Scan for the cell matching the given text and deliver its [x, y] coordinate at center. 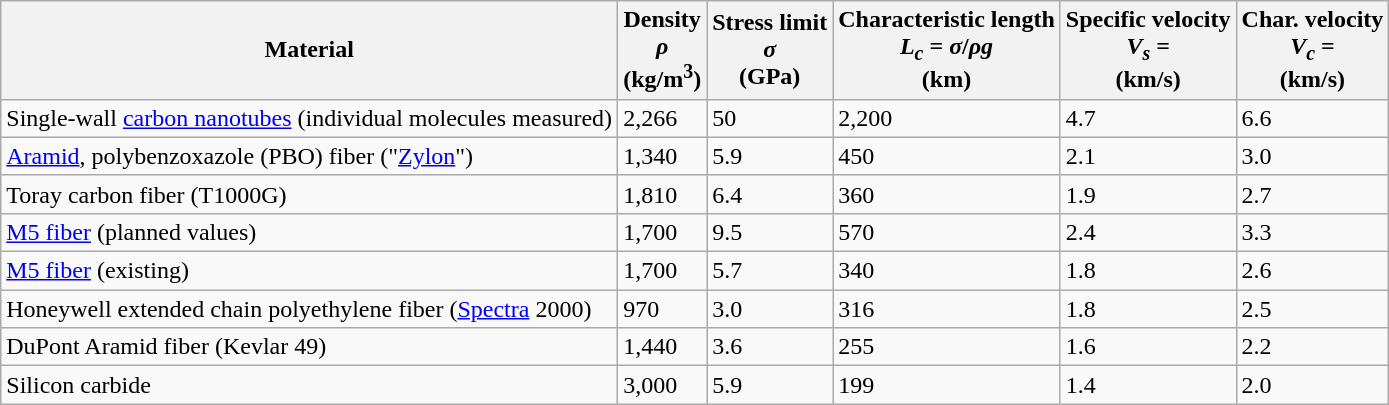
2.7 [1312, 194]
2.1 [1148, 156]
Char. velocity Vc = (km/s) [1312, 50]
3.3 [1312, 232]
5.7 [770, 271]
1.4 [1148, 385]
2.5 [1312, 309]
6.6 [1312, 118]
255 [947, 347]
340 [947, 271]
Stress limit σ (GPa) [770, 50]
Silicon carbide [310, 385]
2.2 [1312, 347]
1,810 [662, 194]
DuPont Aramid fiber (Kevlar 49) [310, 347]
M5 fiber (planned values) [310, 232]
Density ρ (kg/m3) [662, 50]
4.7 [1148, 118]
2,200 [947, 118]
3,000 [662, 385]
6.4 [770, 194]
2,266 [662, 118]
360 [947, 194]
970 [662, 309]
9.5 [770, 232]
Specific velocity Vs = (km/s) [1148, 50]
2.4 [1148, 232]
Aramid, polybenzoxazole (PBO) fiber ("Zylon") [310, 156]
1,340 [662, 156]
50 [770, 118]
1.6 [1148, 347]
Toray carbon fiber (T1000G) [310, 194]
570 [947, 232]
450 [947, 156]
316 [947, 309]
Characteristic length Lc = σ/ρg (km) [947, 50]
2.6 [1312, 271]
2.0 [1312, 385]
1,440 [662, 347]
199 [947, 385]
3.6 [770, 347]
Single-wall carbon nanotubes (individual molecules measured) [310, 118]
Honeywell extended chain polyethylene fiber (Spectra 2000) [310, 309]
1.9 [1148, 194]
M5 fiber (existing) [310, 271]
Material [310, 50]
